Identify which cell holds the provided text, then report its [x, y] central coordinate. 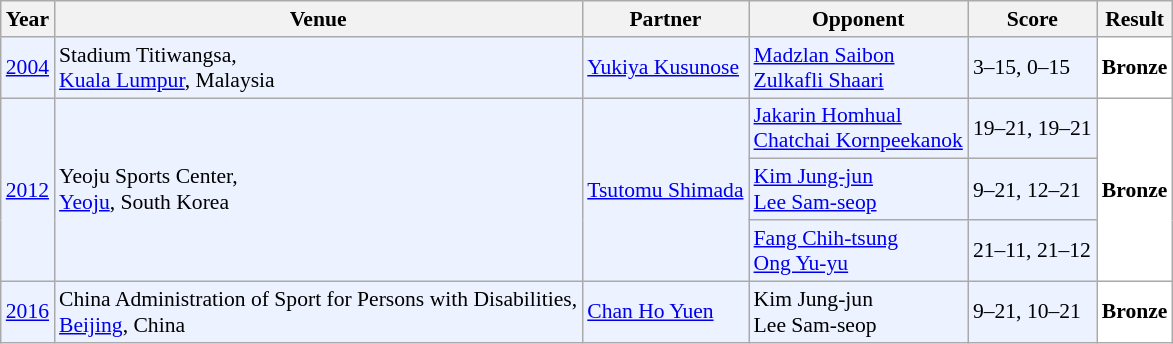
2016 [28, 312]
Result [1135, 19]
Score [1032, 19]
9–21, 10–21 [1032, 312]
Fang Chih-tsung Ong Yu-yu [858, 250]
Madzlan Saibon Zulkafli Shaari [858, 68]
Venue [318, 19]
2004 [28, 68]
Partner [665, 19]
Stadium Titiwangsa,Kuala Lumpur, Malaysia [318, 68]
Opponent [858, 19]
Tsutomu Shimada [665, 190]
21–11, 21–12 [1032, 250]
19–21, 19–21 [1032, 128]
Yukiya Kusunose [665, 68]
China Administration of Sport for Persons with Disabilities,Beijing, China [318, 312]
Year [28, 19]
Chan Ho Yuen [665, 312]
3–15, 0–15 [1032, 68]
Jakarin Homhual Chatchai Kornpeekanok [858, 128]
Yeoju Sports Center,Yeoju, South Korea [318, 190]
2012 [28, 190]
9–21, 12–21 [1032, 190]
